Scan for the cell matching the given text and deliver its [X, Y] coordinate at center. 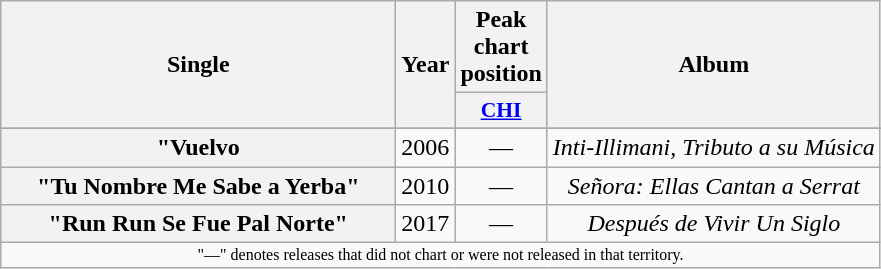
Después de Vivir Un Siglo [714, 224]
2006 [426, 147]
Inti-Illimani, Tributo a su Música [714, 147]
Peak chart position [501, 47]
"—" denotes releases that did not chart or were not released in that territory. [441, 255]
Señora: Ellas Cantan a Serrat [714, 185]
Single [198, 65]
"Tu Nombre Me Sabe a Yerba" [198, 185]
CHI [501, 111]
2010 [426, 185]
Album [714, 65]
Year [426, 65]
"Vuelvo [198, 147]
2017 [426, 224]
"Run Run Se Fue Pal Norte" [198, 224]
